Detect which cell encompasses the target text, then output its [x, y] center coordinate. 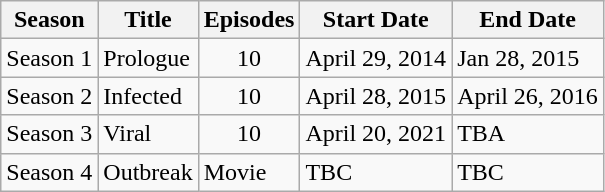
Season 4 [50, 172]
End Date [528, 20]
Outbreak [148, 172]
Jan 28, 2015 [528, 58]
April 20, 2021 [376, 134]
Season 2 [50, 96]
Title [148, 20]
TBA [528, 134]
Season 3 [50, 134]
Movie [249, 172]
Prologue [148, 58]
Season 1 [50, 58]
April 28, 2015 [376, 96]
Season [50, 20]
April 29, 2014 [376, 58]
Viral [148, 134]
April 26, 2016 [528, 96]
Infected [148, 96]
Start Date [376, 20]
Episodes [249, 20]
